Detect which cell encompasses the target text, then output its (X, Y) center coordinate. 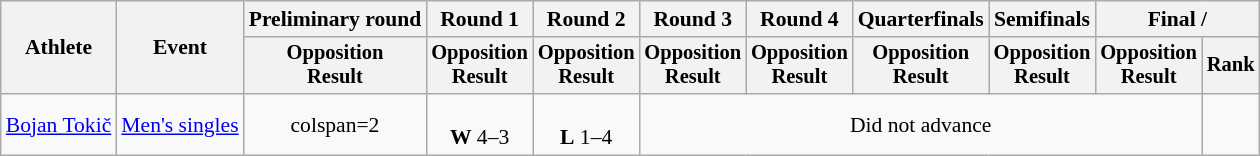
W 4–3 (480, 124)
colspan=2 (336, 124)
Did not advance (920, 124)
Quarterfinals (921, 19)
Round 4 (800, 19)
Preliminary round (336, 19)
Round 3 (692, 19)
Rank (1231, 66)
Semifinals (1042, 19)
Final / (1177, 19)
Event (180, 48)
Round 1 (480, 19)
Men's singles (180, 124)
Round 2 (586, 19)
Athlete (59, 48)
L 1–4 (586, 124)
Bojan Tokič (59, 124)
